Identify which cell holds the provided text, then report its (x, y) central coordinate. 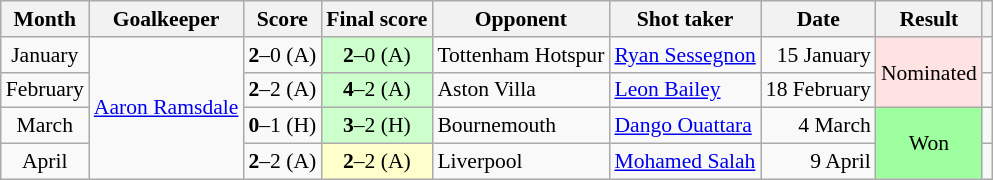
Tottenham Hotspur (520, 55)
Shot taker (684, 19)
Won (929, 144)
4 March (818, 126)
3–2 (H) (376, 126)
Result (929, 19)
Bournemouth (520, 126)
Ryan Sessegnon (684, 55)
Opponent (520, 19)
Nominated (929, 72)
Dango Ouattara (684, 126)
Final score (376, 19)
April (45, 162)
9 April (818, 162)
4–2 (A) (376, 90)
Aaron Ramsdale (166, 108)
February (45, 90)
Month (45, 19)
Goalkeeper (166, 19)
0–1 (H) (282, 126)
15 January (818, 55)
18 February (818, 90)
Liverpool (520, 162)
Mohamed Salah (684, 162)
Leon Bailey (684, 90)
January (45, 55)
Aston Villa (520, 90)
Date (818, 19)
March (45, 126)
Score (282, 19)
